Determine the [x, y] coordinate at the center of the cell enclosing the given text.  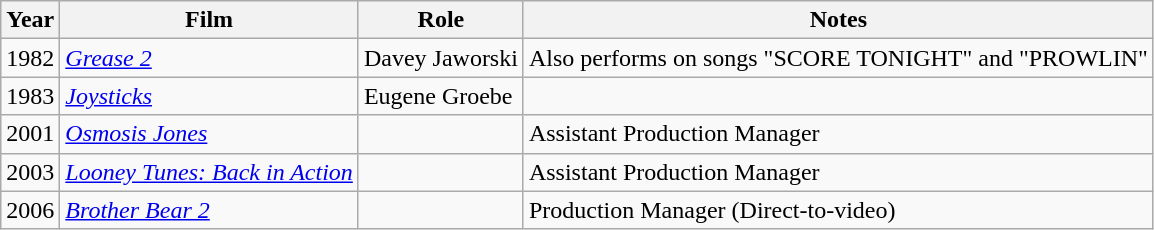
Year [30, 20]
Davey Jaworski [440, 58]
Osmosis Jones [210, 134]
2006 [30, 210]
Eugene Groebe [440, 96]
1982 [30, 58]
Film [210, 20]
2003 [30, 172]
Also performs on songs "SCORE TONIGHT" and "PROWLIN" [838, 58]
1983 [30, 96]
Production Manager (Direct-to-video) [838, 210]
Role [440, 20]
Brother Bear 2 [210, 210]
2001 [30, 134]
Joysticks [210, 96]
Notes [838, 20]
Grease 2 [210, 58]
Looney Tunes: Back in Action [210, 172]
